Extract the [X, Y] coordinate from the center of the cell holding the provided text.  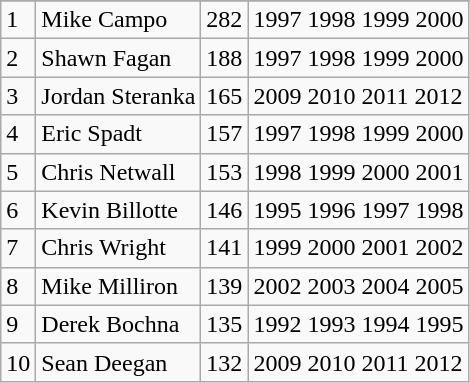
1992 1993 1994 1995 [358, 324]
Derek Bochna [118, 324]
Jordan Steranka [118, 96]
3 [18, 96]
Shawn Fagan [118, 58]
146 [224, 210]
165 [224, 96]
1995 1996 1997 1998 [358, 210]
6 [18, 210]
4 [18, 134]
135 [224, 324]
1998 1999 2000 2001 [358, 172]
1999 2000 2001 2002 [358, 248]
Kevin Billotte [118, 210]
7 [18, 248]
Mike Milliron [118, 286]
157 [224, 134]
Eric Spadt [118, 134]
282 [224, 20]
132 [224, 362]
9 [18, 324]
2002 2003 2004 2005 [358, 286]
141 [224, 248]
10 [18, 362]
Mike Campo [118, 20]
2 [18, 58]
139 [224, 286]
153 [224, 172]
Chris Netwall [118, 172]
Sean Deegan [118, 362]
1 [18, 20]
5 [18, 172]
Chris Wright [118, 248]
8 [18, 286]
188 [224, 58]
